Output the [X, Y] coordinate of the center of the cell containing the given text.  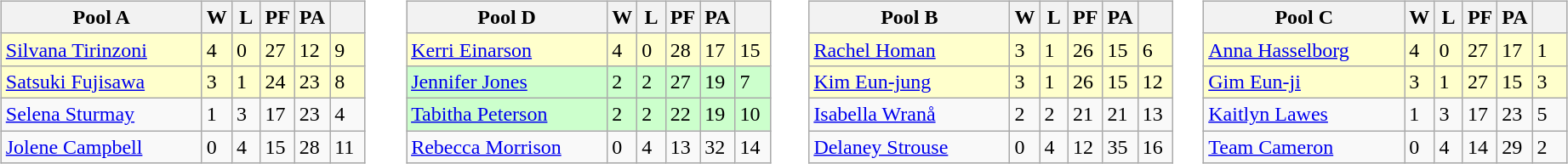
Isabella Wranå [909, 114]
Rachel Homan [909, 49]
Team Cameron [1304, 147]
Kim Eun-jung [909, 82]
Selena Sturmay [101, 114]
Pool C [1304, 17]
5 [1550, 114]
Rebecca Morrison [507, 147]
10 [752, 114]
Kaitlyn Lawes [1304, 114]
Pool B [909, 17]
Silvana Tirinzoni [101, 49]
11 [347, 147]
16 [1155, 147]
Delaney Strouse [909, 147]
8 [347, 82]
Tabitha Peterson [507, 114]
Pool A [101, 17]
Anna Hasselborg [1304, 49]
24 [277, 82]
Kerri Einarson [507, 49]
Gim Eun-ji [1304, 82]
Jennifer Jones [507, 82]
6 [1155, 49]
7 [752, 82]
Jolene Campbell [101, 147]
35 [1120, 147]
22 [682, 114]
29 [1514, 147]
Pool D [507, 17]
Satsuki Fujisawa [101, 82]
32 [718, 147]
9 [347, 49]
